Locate the cell with the specified text and output its [x, y] center coordinate. 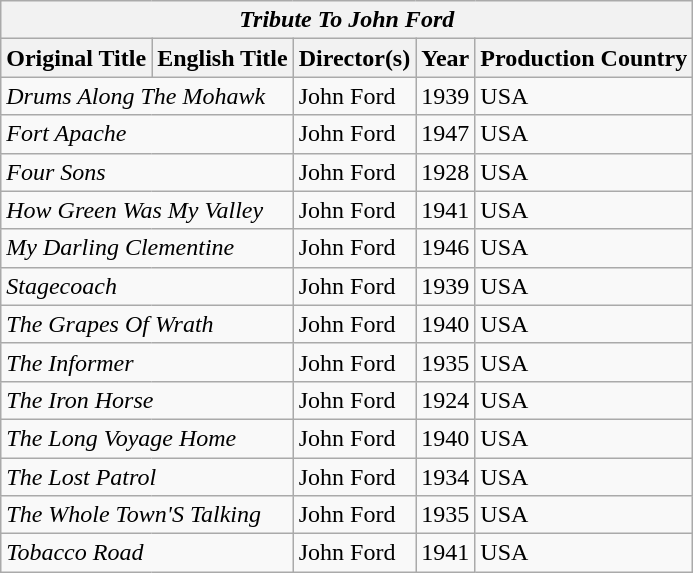
Drums Along The Mohawk [147, 96]
The Grapes Of Wrath [147, 324]
English Title [223, 58]
The Iron Horse [147, 400]
Original Title [76, 58]
Director(s) [354, 58]
1934 [446, 477]
The Lost Patrol [147, 477]
How Green Was My Valley [147, 210]
1928 [446, 172]
Stagecoach [147, 286]
Fort Apache [147, 134]
Tribute To John Ford [347, 20]
1946 [446, 248]
My Darling Clementine [147, 248]
1924 [446, 400]
Four Sons [147, 172]
Tobacco Road [147, 553]
The Informer [147, 362]
The Whole Town'S Talking [147, 515]
Year [446, 58]
1947 [446, 134]
Production Country [584, 58]
The Long Voyage Home [147, 438]
